Scan for the cell matching the given text and deliver its (X, Y) coordinate at center. 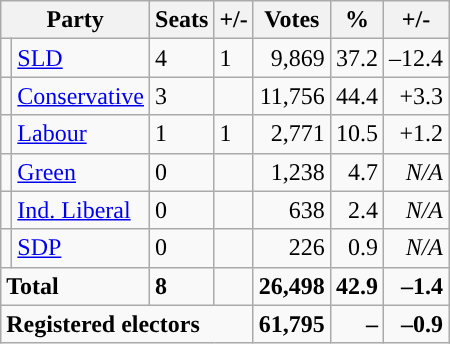
Registered electors (128, 324)
226 (292, 248)
11,756 (292, 96)
Green (81, 172)
Seats (182, 20)
Party (76, 20)
–12.4 (416, 58)
SDP (81, 248)
10.5 (356, 134)
2,771 (292, 134)
–1.4 (416, 286)
3 (182, 96)
4 (182, 58)
+1.2 (416, 134)
2.4 (356, 210)
42.9 (356, 286)
26,498 (292, 286)
9,869 (292, 58)
1,238 (292, 172)
Conservative (81, 96)
638 (292, 210)
Votes (292, 20)
4.7 (356, 172)
% (356, 20)
44.4 (356, 96)
Ind. Liberal (81, 210)
37.2 (356, 58)
– (356, 324)
61,795 (292, 324)
–0.9 (416, 324)
SLD (81, 58)
Labour (81, 134)
+3.3 (416, 96)
8 (182, 286)
0.9 (356, 248)
Total (76, 286)
